Identify which cell holds the provided text, then report its (x, y) central coordinate. 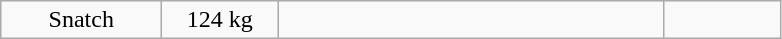
Snatch (82, 20)
124 kg (220, 20)
